Output the [x, y] coordinate of the center of the cell containing the given text.  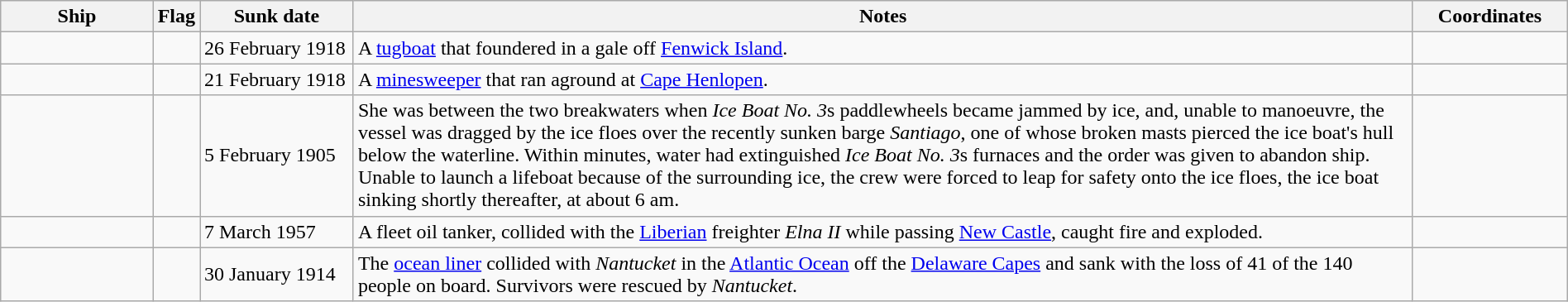
7 March 1957 [277, 232]
30 January 1914 [277, 275]
26 February 1918 [277, 48]
A tugboat that foundered in a gale off Fenwick Island. [882, 48]
Flag [176, 17]
5 February 1905 [277, 156]
Coordinates [1490, 17]
Sunk date [277, 17]
A minesweeper that ran aground at Cape Henlopen. [882, 79]
21 February 1918 [277, 79]
Ship [77, 17]
A fleet oil tanker, collided with the Liberian freighter Elna II while passing New Castle, caught fire and exploded. [882, 232]
Notes [882, 17]
